Pinpoint the cell where the given text exists, returning its [x, y] midpoint coordinate. 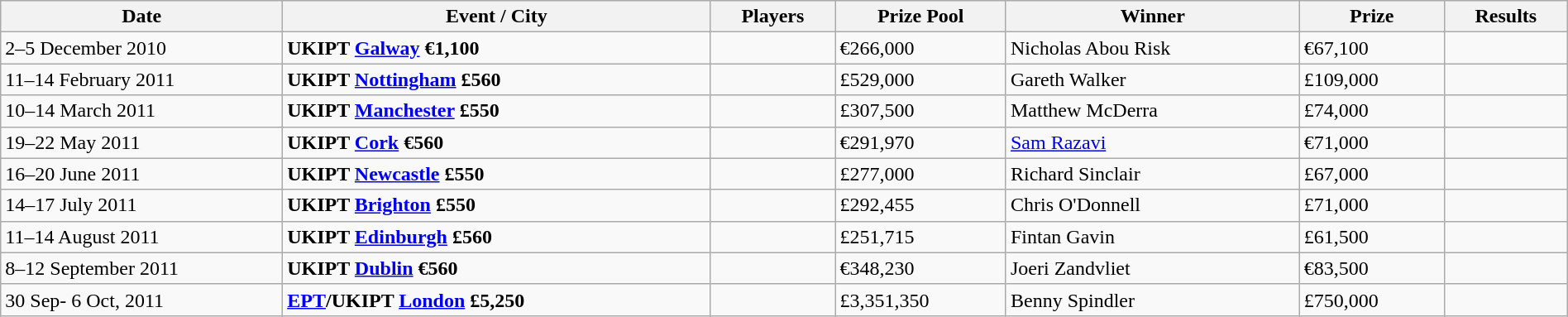
Results [1505, 17]
£74,000 [1371, 111]
£251,715 [921, 237]
Event / City [496, 17]
€291,970 [921, 142]
Richard Sinclair [1153, 174]
11–14 August 2011 [142, 237]
£3,351,350 [921, 300]
10–14 March 2011 [142, 111]
UKIPT Edinburgh £560 [496, 237]
€83,500 [1371, 268]
Players [772, 17]
Winner [1153, 17]
£307,500 [921, 111]
Prize [1371, 17]
Fintan Gavin [1153, 237]
UKIPT Manchester £550 [496, 111]
UKIPT Nottingham £560 [496, 79]
£61,500 [1371, 237]
£277,000 [921, 174]
EPT/UKIPT London £5,250 [496, 300]
€71,000 [1371, 142]
£750,000 [1371, 300]
UKIPT Newcastle £550 [496, 174]
Prize Pool [921, 17]
2–5 December 2010 [142, 48]
£292,455 [921, 205]
€67,100 [1371, 48]
Benny Spindler [1153, 300]
30 Sep- 6 Oct, 2011 [142, 300]
£67,000 [1371, 174]
UKIPT Brighton £550 [496, 205]
UKIPT Cork €560 [496, 142]
€348,230 [921, 268]
£529,000 [921, 79]
Sam Razavi [1153, 142]
Matthew McDerra [1153, 111]
Chris O'Donnell [1153, 205]
UKIPT Dublin €560 [496, 268]
UKIPT Galway €1,100 [496, 48]
19–22 May 2011 [142, 142]
€266,000 [921, 48]
11–14 February 2011 [142, 79]
Joeri Zandvliet [1153, 268]
Gareth Walker [1153, 79]
£71,000 [1371, 205]
£109,000 [1371, 79]
14–17 July 2011 [142, 205]
8–12 September 2011 [142, 268]
Date [142, 17]
Nicholas Abou Risk [1153, 48]
16–20 June 2011 [142, 174]
